Output the (X, Y) coordinate of the center of the cell containing the given text.  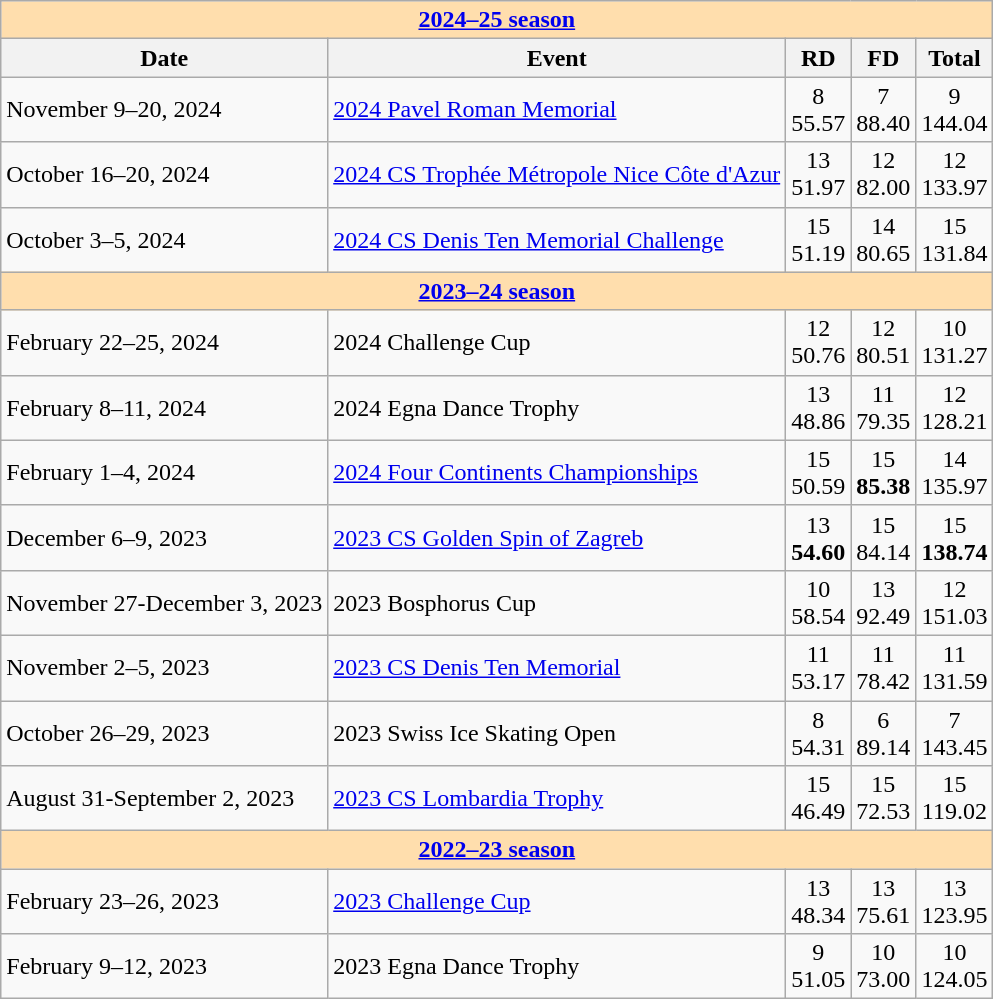
12 133.97 (954, 174)
11 53.17 (818, 668)
13 75.61 (884, 902)
7 88.40 (884, 110)
2023 CS Lombardia Trophy (557, 798)
11 79.35 (884, 408)
10 124.05 (954, 966)
12 82.00 (884, 174)
2023 Egna Dance Trophy (557, 966)
2024 Pavel Roman Memorial (557, 110)
2024 CS Denis Ten Memorial Challenge (557, 240)
Total (954, 58)
2023 CS Golden Spin of Zagreb (557, 538)
10 58.54 (818, 602)
October 3–5, 2024 (164, 240)
13 51.97 (818, 174)
15 119.02 (954, 798)
6 89.14 (884, 732)
2023–24 season (497, 291)
February 1–4, 2024 (164, 472)
13 48.34 (818, 902)
13 92.49 (884, 602)
August 31-September 2, 2023 (164, 798)
12 80.51 (884, 342)
2023 Swiss Ice Skating Open (557, 732)
February 8–11, 2024 (164, 408)
November 9–20, 2024 (164, 110)
December 6–9, 2023 (164, 538)
October 16–20, 2024 (164, 174)
13 54.60 (818, 538)
2024 Four Continents Championships (557, 472)
Date (164, 58)
2024–25 season (497, 20)
12 128.21 (954, 408)
2023 CS Denis Ten Memorial (557, 668)
12 50.76 (818, 342)
13 123.95 (954, 902)
10 131.27 (954, 342)
15 85.38 (884, 472)
13 48.86 (818, 408)
2024 Challenge Cup (557, 342)
2023 Bosphorus Cup (557, 602)
14 135.97 (954, 472)
15 46.49 (818, 798)
7 143.45 (954, 732)
October 26–29, 2023 (164, 732)
2023 Challenge Cup (557, 902)
2024 Egna Dance Trophy (557, 408)
2024 CS Trophée Métropole Nice Côte d'Azur (557, 174)
14 80.65 (884, 240)
10 73.00 (884, 966)
February 22–25, 2024 (164, 342)
RD (818, 58)
November 27-December 3, 2023 (164, 602)
9 144.04 (954, 110)
November 2–5, 2023 (164, 668)
15 138.74 (954, 538)
15 72.53 (884, 798)
15 51.19 (818, 240)
8 54.31 (818, 732)
15 131.84 (954, 240)
11 131.59 (954, 668)
8 55.57 (818, 110)
February 23–26, 2023 (164, 902)
9 51.05 (818, 966)
11 78.42 (884, 668)
2022–23 season (497, 850)
February 9–12, 2023 (164, 966)
12 151.03 (954, 602)
FD (884, 58)
15 50.59 (818, 472)
15 84.14 (884, 538)
Event (557, 58)
